Determine the (X, Y) coordinate at the center of the cell enclosing the given text.  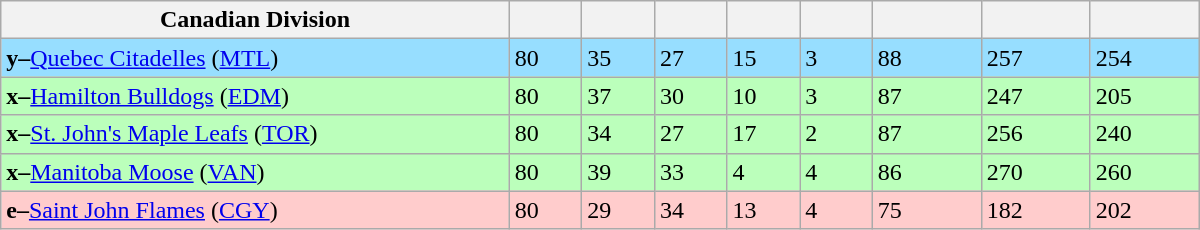
88 (926, 58)
17 (764, 134)
15 (764, 58)
Canadian Division (255, 20)
y–Quebec Citadelles (MTL) (255, 58)
10 (764, 96)
30 (690, 96)
x–St. John's Maple Leafs (TOR) (255, 134)
2 (836, 134)
240 (1144, 134)
254 (1144, 58)
x–Manitoba Moose (VAN) (255, 172)
e–Saint John Flames (CGY) (255, 210)
257 (1036, 58)
13 (764, 210)
39 (618, 172)
260 (1144, 172)
35 (618, 58)
202 (1144, 210)
247 (1036, 96)
33 (690, 172)
37 (618, 96)
182 (1036, 210)
75 (926, 210)
x–Hamilton Bulldogs (EDM) (255, 96)
205 (1144, 96)
86 (926, 172)
270 (1036, 172)
29 (618, 210)
256 (1036, 134)
